Search for the cell housing the specified text and yield its [X, Y] center coordinate. 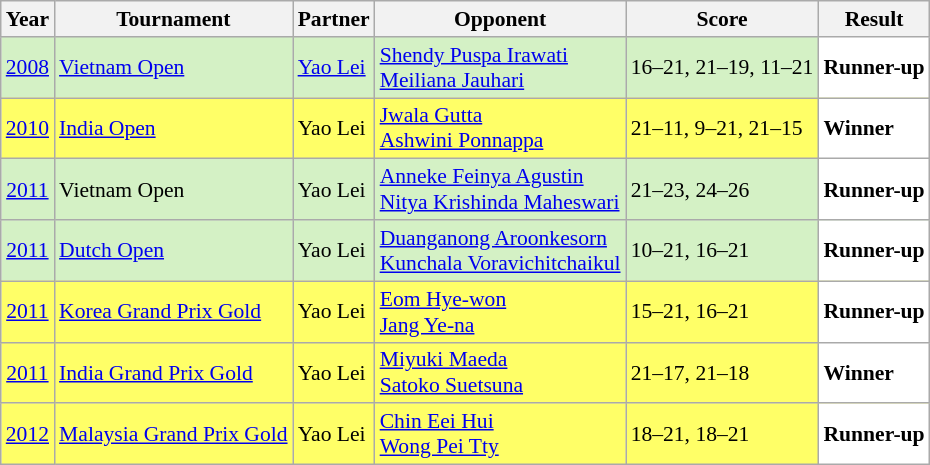
Dutch Open [174, 250]
21–17, 21–18 [722, 372]
Jwala Gutta Ashwini Ponnappa [500, 128]
India Grand Prix Gold [174, 372]
2010 [28, 128]
Miyuki Maeda Satoko Suetsuna [500, 372]
16–21, 21–19, 11–21 [722, 68]
Malaysia Grand Prix Gold [174, 434]
18–21, 18–21 [722, 434]
Anneke Feinya Agustin Nitya Krishinda Maheswari [500, 190]
Tournament [174, 19]
Duanganong Aroonkesorn Kunchala Voravichitchaikul [500, 250]
Opponent [500, 19]
Year [28, 19]
India Open [174, 128]
10–21, 16–21 [722, 250]
2012 [28, 434]
Score [722, 19]
Eom Hye-won Jang Ye-na [500, 312]
Partner [334, 19]
21–23, 24–26 [722, 190]
21–11, 9–21, 21–15 [722, 128]
2008 [28, 68]
Result [874, 19]
15–21, 16–21 [722, 312]
Korea Grand Prix Gold [174, 312]
Shendy Puspa Irawati Meiliana Jauhari [500, 68]
Chin Eei Hui Wong Pei Tty [500, 434]
